Capture the cell that displays the provided text and extract its [X, Y] central coordinate. 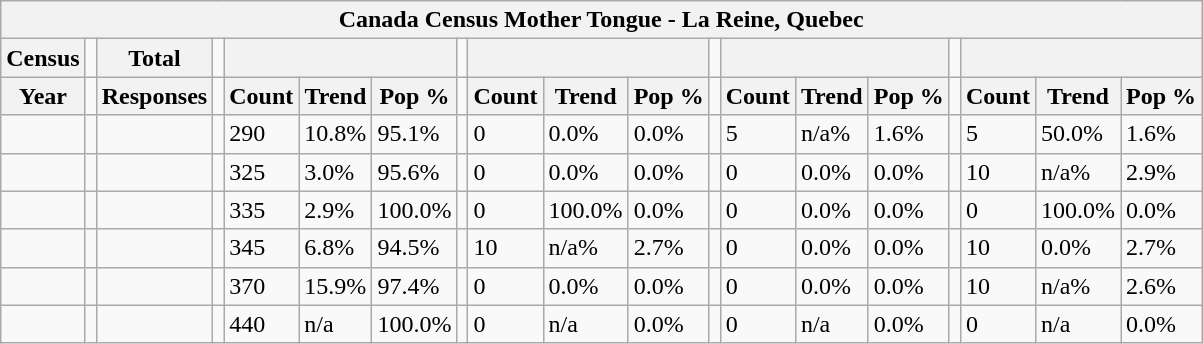
95.1% [414, 134]
Total [154, 58]
Year [43, 96]
290 [262, 134]
50.0% [1078, 134]
97.4% [414, 286]
10.8% [336, 134]
15.9% [336, 286]
345 [262, 248]
Census [43, 58]
Canada Census Mother Tongue - La Reine, Quebec [602, 20]
2.6% [1160, 286]
6.8% [336, 248]
370 [262, 286]
325 [262, 172]
Responses [154, 96]
335 [262, 210]
94.5% [414, 248]
95.6% [414, 172]
440 [262, 324]
3.0% [336, 172]
